Detect which cell encompasses the target text, then output its (X, Y) center coordinate. 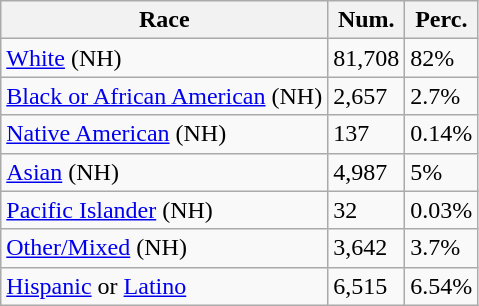
3,642 (366, 248)
Pacific Islander (NH) (164, 210)
3.7% (442, 248)
0.03% (442, 210)
Black or African American (NH) (164, 96)
Asian (NH) (164, 172)
Race (164, 20)
Perc. (442, 20)
6.54% (442, 286)
5% (442, 172)
32 (366, 210)
2,657 (366, 96)
Hispanic or Latino (164, 286)
White (NH) (164, 58)
4,987 (366, 172)
137 (366, 134)
Num. (366, 20)
0.14% (442, 134)
2.7% (442, 96)
Other/Mixed (NH) (164, 248)
82% (442, 58)
Native American (NH) (164, 134)
6,515 (366, 286)
81,708 (366, 58)
